Output the [X, Y] coordinate of the center of the cell containing the given text.  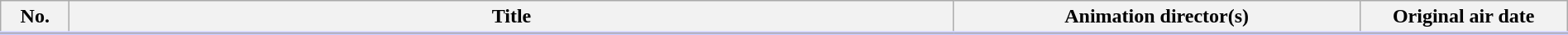
Title [511, 17]
Animation director(s) [1156, 17]
No. [35, 17]
Original air date [1464, 17]
